Extract the [X, Y] coordinate from the center of the cell holding the provided text.  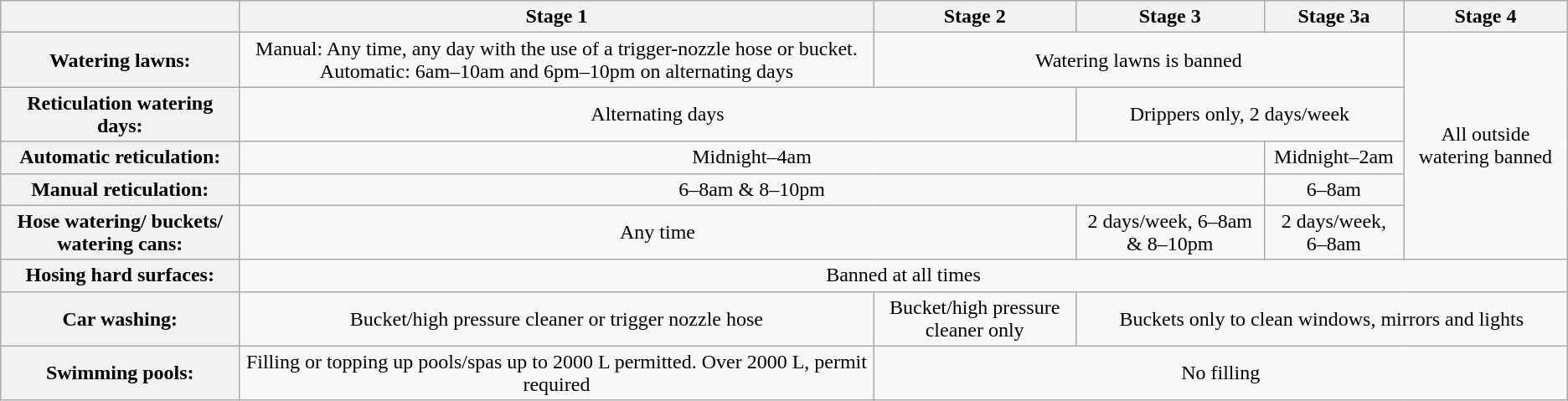
6–8am [1333, 189]
Stage 3a [1333, 17]
No filling [1220, 373]
Manual reticulation: [121, 189]
Alternating days [658, 114]
Stage 4 [1486, 17]
Automatic reticulation: [121, 157]
Reticulation watering days: [121, 114]
Bucket/high pressure cleaner only [975, 318]
Car washing: [121, 318]
Stage 2 [975, 17]
Watering lawns is banned [1138, 60]
Buckets only to clean windows, mirrors and lights [1322, 318]
Stage 3 [1169, 17]
6–8am & 8–10pm [752, 189]
Drippers only, 2 days/week [1240, 114]
Stage 1 [556, 17]
Midnight–2am [1333, 157]
All outside watering banned [1486, 146]
Hosing hard surfaces: [121, 275]
Any time [658, 233]
Midnight–4am [752, 157]
Swimming pools: [121, 373]
Watering lawns: [121, 60]
2 days/week, 6–8am [1333, 233]
Filling or topping up pools/spas up to 2000 L permitted. Over 2000 L, permit required [556, 373]
Banned at all times [904, 275]
Manual: Any time, any day with the use of a trigger-nozzle hose or bucket. Automatic: 6am–10am and 6pm–10pm on alternating days [556, 60]
2 days/week, 6–8am & 8–10pm [1169, 233]
Bucket/high pressure cleaner or trigger nozzle hose [556, 318]
Hose watering/ buckets/ watering cans: [121, 233]
